Scan for the cell matching the given text and deliver its (x, y) coordinate at center. 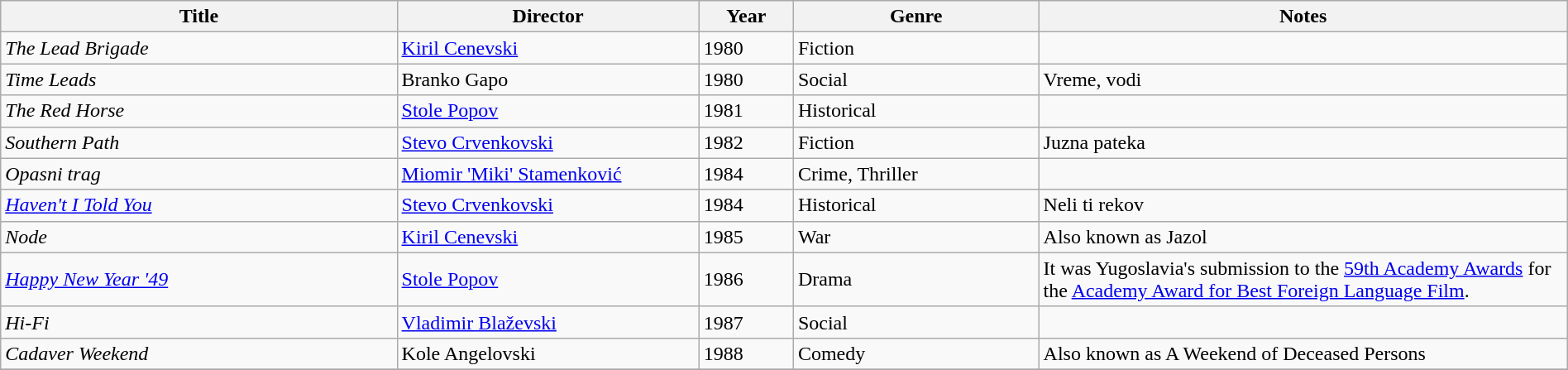
Time Leads (198, 79)
Comedy (916, 353)
1986 (746, 280)
1982 (746, 142)
It was Yugoslavia's submission to the 59th Academy Awards for the Academy Award for Best Foreign Language Film. (1303, 280)
Miomir 'Miki' Stamenković (547, 174)
Kole Angelovski (547, 353)
Hi-Fi (198, 322)
Branko Gapo (547, 79)
The Red Horse (198, 111)
Juzna pateka (1303, 142)
Southern Path (198, 142)
1988 (746, 353)
Title (198, 17)
1981 (746, 111)
Node (198, 237)
Also known as Jazol (1303, 237)
Cadaver Weekend (198, 353)
Notes (1303, 17)
1985 (746, 237)
Drama (916, 280)
Opasni trag (198, 174)
Genre (916, 17)
Also known as A Weekend of Deceased Persons (1303, 353)
Crime, Thriller (916, 174)
The Lead Brigade (198, 48)
Director (547, 17)
1987 (746, 322)
Haven't I Told You (198, 205)
Vladimir Blaževski (547, 322)
Neli ti rekov (1303, 205)
Vreme, vodi (1303, 79)
War (916, 237)
Year (746, 17)
Happy New Year '49 (198, 280)
